Pinpoint the cell where the given text exists, returning its [x, y] midpoint coordinate. 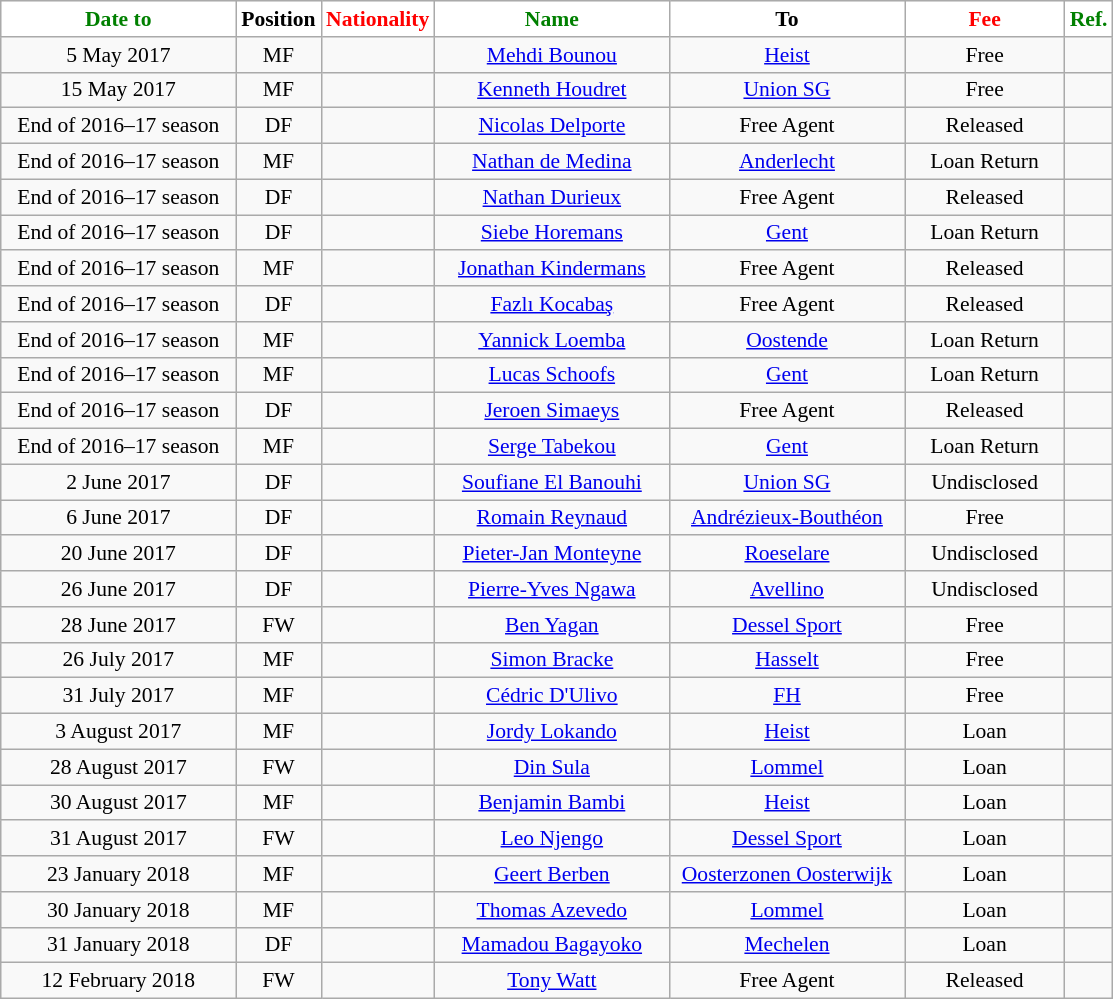
Oostende [786, 340]
Mechelen [786, 945]
Leo Njengo [552, 839]
2 June 2017 [118, 482]
Nathan de Medina [552, 162]
Name [552, 19]
Jonathan Kindermans [552, 269]
Lucas Schoofs [552, 375]
5 May 2017 [118, 55]
31 July 2017 [118, 696]
20 June 2017 [118, 554]
30 January 2018 [118, 910]
Romain Reynaud [552, 518]
Siebe Horemans [552, 233]
6 June 2017 [118, 518]
Pieter-Jan Monteyne [552, 554]
Oosterzonen Oosterwijk [786, 874]
3 August 2017 [118, 732]
Position [278, 19]
30 August 2017 [118, 803]
To [786, 19]
Ben Yagan [552, 625]
Thomas Azevedo [552, 910]
Jeroen Simaeys [552, 411]
28 June 2017 [118, 625]
Fee [985, 19]
Nicolas Delporte [552, 126]
Hasselt [786, 660]
Anderlecht [786, 162]
Jordy Lokando [552, 732]
Din Sula [552, 767]
Fazlı Kocabaş [552, 304]
Nationality [378, 19]
Mamadou Bagayoko [552, 945]
31 January 2018 [118, 945]
Benjamin Bambi [552, 803]
Ref. [1089, 19]
26 July 2017 [118, 660]
15 May 2017 [118, 90]
Date to [118, 19]
28 August 2017 [118, 767]
Geert Berben [552, 874]
Roeselare [786, 554]
Andrézieux-Bouthéon [786, 518]
31 August 2017 [118, 839]
26 June 2017 [118, 589]
Cédric D'Ulivo [552, 696]
Mehdi Bounou [552, 55]
Yannick Loemba [552, 340]
Avellino [786, 589]
Pierre-Yves Ngawa [552, 589]
FH [786, 696]
23 January 2018 [118, 874]
12 February 2018 [118, 981]
Nathan Durieux [552, 197]
Simon Bracke [552, 660]
Tony Watt [552, 981]
Kenneth Houdret [552, 90]
Soufiane El Banouhi [552, 482]
Serge Tabekou [552, 447]
